Pinpoint the cell where the given text exists, returning its [x, y] midpoint coordinate. 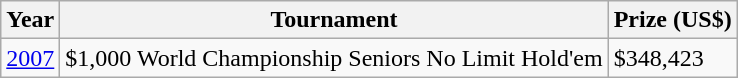
Year [30, 20]
Tournament [334, 20]
Prize (US$) [672, 20]
$1,000 World Championship Seniors No Limit Hold'em [334, 58]
$348,423 [672, 58]
2007 [30, 58]
